Return the [X, Y] coordinate for the center point of the cell that contains the specified text.  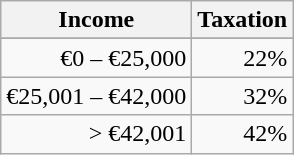
€0 – €25,000 [96, 58]
32% [242, 96]
€25,001 – €42,000 [96, 96]
Taxation [242, 20]
42% [242, 134]
> €42,001 [96, 134]
22% [242, 58]
Income [96, 20]
